From the cell containing the given text, extract its center point as (x, y) coordinate. 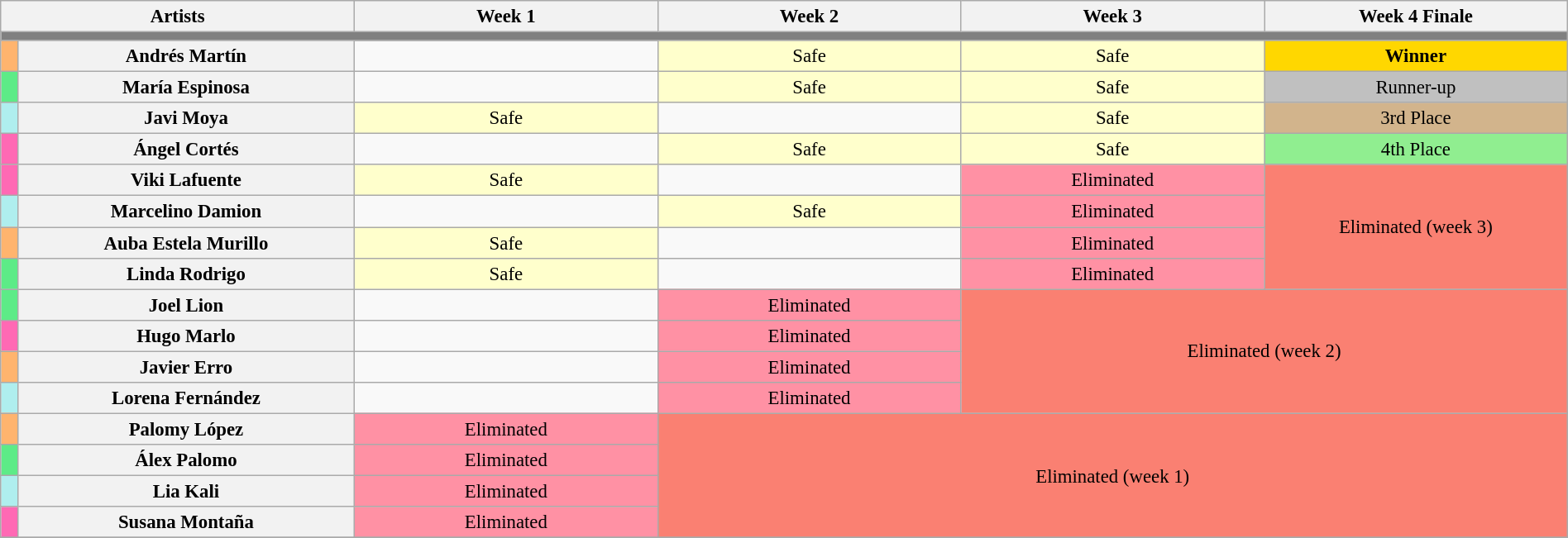
Eliminated (week 2) (1264, 351)
4th Place (1416, 150)
Lia Kali (185, 491)
Eliminated (week 3) (1416, 227)
Joel Lion (185, 305)
Week 4 Finale (1416, 17)
Week 3 (1113, 17)
Winner (1416, 56)
Linda Rodrigo (185, 274)
Palomy López (185, 429)
Week 2 (809, 17)
3rd Place (1416, 118)
Runner-up (1416, 88)
Marcelino Damion (185, 212)
Eliminated (week 1) (1112, 475)
Hugo Marlo (185, 336)
Lorena Fernández (185, 398)
Susana Montaña (185, 522)
Javier Erro (185, 367)
Auba Estela Murillo (185, 243)
Ángel Cortés (185, 150)
Álex Palomo (185, 460)
Javi Moya (185, 118)
Andrés Martín (185, 56)
Week 1 (506, 17)
María Espinosa (185, 88)
Artists (178, 17)
Viki Lafuente (185, 181)
